Detect which cell encompasses the target text, then output its [x, y] center coordinate. 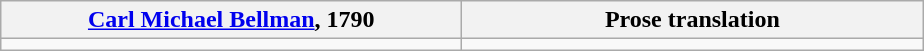
Prose translation [692, 20]
Carl Michael Bellman, 1790 [232, 20]
